From the cell containing the given text, extract its center point as [X, Y] coordinate. 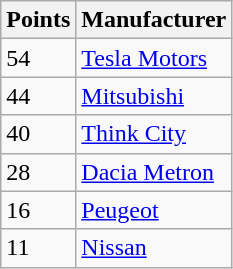
Dacia Metron [154, 172]
28 [38, 172]
11 [38, 248]
40 [38, 134]
Nissan [154, 248]
Mitsubishi [154, 96]
54 [38, 58]
Manufacturer [154, 20]
16 [38, 210]
44 [38, 96]
Peugeot [154, 210]
Points [38, 20]
Tesla Motors [154, 58]
Think City [154, 134]
